Locate the cell with the specified text and output its [x, y] center coordinate. 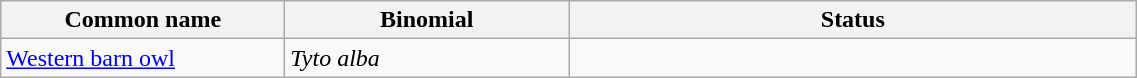
Common name [143, 20]
Binomial [427, 20]
Western barn owl [143, 58]
Status [853, 20]
Tyto alba [427, 58]
